Find where the given text appears and provide that cell's center as [x, y] coordinate. 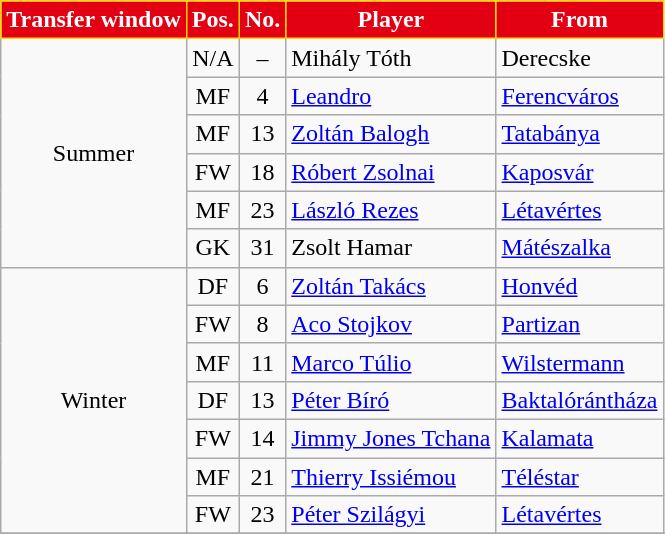
No. [262, 20]
N/A [212, 58]
31 [262, 248]
Kaposvár [580, 172]
Honvéd [580, 286]
Derecske [580, 58]
4 [262, 96]
Mihály Tóth [391, 58]
Winter [94, 400]
11 [262, 362]
GK [212, 248]
Transfer window [94, 20]
Summer [94, 153]
Marco Túlio [391, 362]
6 [262, 286]
8 [262, 324]
Zoltán Takács [391, 286]
Pos. [212, 20]
– [262, 58]
Péter Szilágyi [391, 515]
Zoltán Balogh [391, 134]
Ferencváros [580, 96]
László Rezes [391, 210]
Aco Stojkov [391, 324]
Péter Bíró [391, 400]
Baktalórántháza [580, 400]
Zsolt Hamar [391, 248]
Jimmy Jones Tchana [391, 438]
From [580, 20]
14 [262, 438]
Kalamata [580, 438]
Thierry Issiémou [391, 477]
Róbert Zsolnai [391, 172]
18 [262, 172]
Leandro [391, 96]
Player [391, 20]
Mátészalka [580, 248]
Wilstermann [580, 362]
Téléstar [580, 477]
Partizan [580, 324]
21 [262, 477]
Tatabánya [580, 134]
